Provide the [X, Y] coordinate of the cell's center where the given text is located.  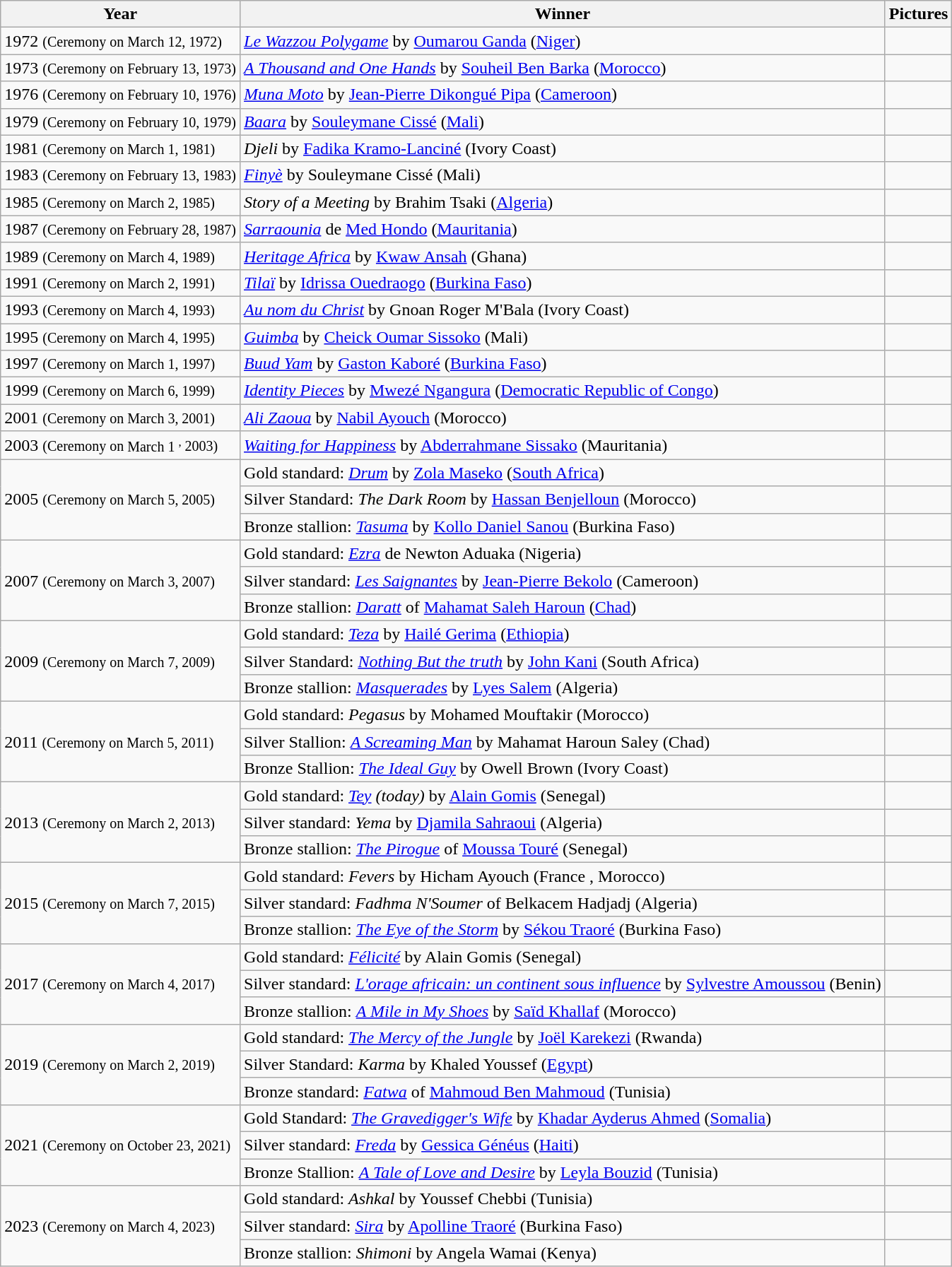
Silver Standard: The Dark Room by Hassan Benjelloun (Morocco) [563, 500]
1999 (Ceremony on March 6, 1999) [120, 391]
1987 (Ceremony on February 28, 1987) [120, 229]
1997 (Ceremony on March 1, 1997) [120, 364]
Gold standard: Drum by Zola Maseko (South Africa) [563, 473]
Bronze stallion: Shimoni by Angela Wamai (Kenya) [563, 1253]
Buud Yam by Gaston Kaboré (Burkina Faso) [563, 364]
Gold Standard: The Gravedigger's Wife by Khadar Ayderus Ahmed (Somalia) [563, 1118]
Silver standard: L'orage africain: un continent sous influence by Sylvestre Amoussou (Benin) [563, 984]
2003 (Ceremony on March 1 , 2003) [120, 445]
2019 (Ceremony on March 2, 2019) [120, 1064]
Bronze stallion: The Pirogue of Moussa Touré (Senegal) [563, 849]
Story of a Meeting by Brahim Tsaki (Algeria) [563, 202]
Au nom du Christ by Gnoan Roger M'Bala (Ivory Coast) [563, 310]
Silver Stallion: A Screaming Man by Mahamat Haroun Saley (Chad) [563, 742]
Bronze stallion: Daratt of Mahamat Saleh Haroun (Chad) [563, 607]
Baara by Souleymane Cissé (Mali) [563, 122]
1989 (Ceremony on March 4, 1989) [120, 256]
Finyè by Souleymane Cissé (Mali) [563, 175]
1993 (Ceremony on March 4, 1993) [120, 310]
Bronze Stallion: The Ideal Guy by Owell Brown (Ivory Coast) [563, 769]
Silver standard: Fadhma N'Soumer of Belkacem Hadjadj (Algeria) [563, 903]
2021 (Ceremony on October 23, 2021) [120, 1145]
2001 (Ceremony on March 3, 2001) [120, 418]
1979 (Ceremony on February 10, 1979) [120, 122]
Gold standard: Félicité by Alain Gomis (Senegal) [563, 957]
Silver standard: Sira by Apolline Traoré (Burkina Faso) [563, 1226]
2009 (Ceremony on March 7, 2009) [120, 661]
2013 (Ceremony on March 2, 2013) [120, 823]
2017 (Ceremony on March 4, 2017) [120, 984]
Gold standard: The Mercy of the Jungle by Joël Karekezi (Rwanda) [563, 1037]
Sarraounia de Med Hondo (Mauritania) [563, 229]
Gold standard: Ezra de Newton Aduaka (Nigeria) [563, 553]
1995 (Ceremony on March 4, 1995) [120, 337]
1985 (Ceremony on March 2, 1985) [120, 202]
Silver Standard: Nothing But the truth by John Kani (South Africa) [563, 661]
Silver standard: Les Saignantes by Jean-Pierre Bekolo (Cameroon) [563, 580]
Silver Standard: Karma by Khaled Youssef (Egypt) [563, 1064]
2005 (Ceremony on March 5, 2005) [120, 500]
1991 (Ceremony on March 2, 1991) [120, 283]
Gold standard: Fevers by Hicham Ayouch (France , Morocco) [563, 876]
Tilaï by Idrissa Ouedraogo (Burkina Faso) [563, 283]
Le Wazzou Polygame by Oumarou Ganda (Niger) [563, 41]
1972 (Ceremony on March 12, 1972) [120, 41]
2015 (Ceremony on March 7, 2015) [120, 903]
2007 (Ceremony on March 3, 2007) [120, 580]
2011 (Ceremony on March 5, 2011) [120, 742]
Pictures [919, 14]
Identity Pieces by Mwezé Ngangura (Democratic Republic of Congo) [563, 391]
Winner [563, 14]
Year [120, 14]
1981 (Ceremony on March 1, 1981) [120, 148]
Bronze stallion: The Eye of the Storm by Sékou Traoré (Burkina Faso) [563, 930]
Bronze stallion: Masquerades by Lyes Salem (Algeria) [563, 688]
Bronze standard: Fatwa of Mahmoud Ben Mahmoud (Tunisia) [563, 1091]
Djeli by Fadika Kramo-Lanciné (Ivory Coast) [563, 148]
Heritage Africa by Kwaw Ansah (Ghana) [563, 256]
Gold standard: Pegasus by Mohamed Mouftakir (Morocco) [563, 715]
Gold standard: Teza by Hailé Gerima (Ethiopia) [563, 634]
1973 (Ceremony on February 13, 1973) [120, 68]
Bronze stallion: Tasuma by Kollo Daniel Sanou (Burkina Faso) [563, 526]
2023 (Ceremony on March 4, 2023) [120, 1226]
Muna Moto by Jean-Pierre Dikongué Pipa (Cameroon) [563, 95]
A Thousand and One Hands by Souheil Ben Barka (Morocco) [563, 68]
Waiting for Happiness by Abderrahmane Sissako (Mauritania) [563, 445]
1976 (Ceremony on February 10, 1976) [120, 95]
Silver standard: Freda by Gessica Généus (Haiti) [563, 1145]
Silver standard: Yema by Djamila Sahraoui (Algeria) [563, 823]
Gold standard: Tey (today) by Alain Gomis (Senegal) [563, 796]
Gold standard: Ashkal by Youssef Chebbi (Tunisia) [563, 1199]
1983 (Ceremony on February 13, 1983) [120, 175]
Guimba by Cheick Oumar Sissoko (Mali) [563, 337]
Bronze stallion: A Mile in My Shoes by Saïd Khallaf (Morocco) [563, 1010]
Ali Zaoua by Nabil Ayouch (Morocco) [563, 418]
Bronze Stallion: A Tale of Love and Desire by Leyla Bouzid (Tunisia) [563, 1172]
